Capture the cell that displays the provided text and extract its [x, y] central coordinate. 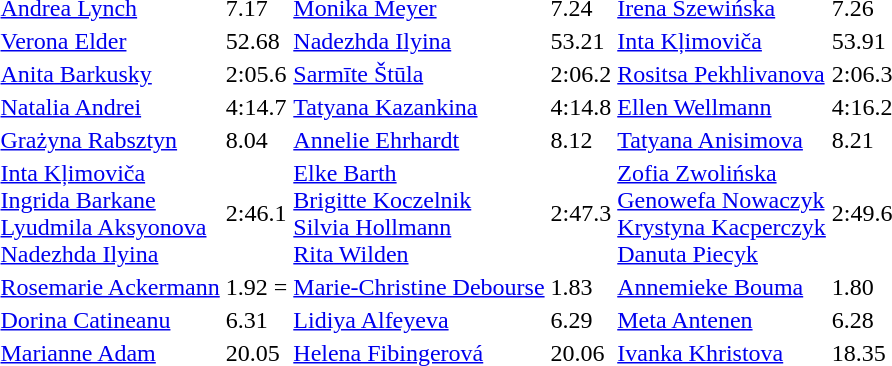
Marie-Christine Debourse [419, 287]
Sarmīte Štūla [419, 74]
4:14.7 [256, 107]
2:05.6 [256, 74]
Inta Kļimoviča [722, 41]
8.12 [581, 140]
Meta Antenen [722, 320]
6.31 [256, 320]
52.68 [256, 41]
53.21 [581, 41]
Nadezhda Ilyina [419, 41]
Lidiya Alfeyeva [419, 320]
Elke BarthBrigitte KoczelnikSilvia HollmannRita Wilden [419, 214]
Tatyana Kazankina [419, 107]
8.04 [256, 140]
1.92 = [256, 287]
Tatyana Anisimova [722, 140]
4:14.8 [581, 107]
Ellen Wellmann [722, 107]
6.29 [581, 320]
Zofia ZwolińskaGenowefa NowaczykKrystyna KacperczykDanuta Piecyk [722, 214]
1.83 [581, 287]
2:46.1 [256, 214]
Rositsa Pekhlivanova [722, 74]
Annelie Ehrhardt [419, 140]
Annemieke Bouma [722, 287]
2:06.2 [581, 74]
2:47.3 [581, 214]
